Scan for the cell matching the given text and deliver its [x, y] coordinate at center. 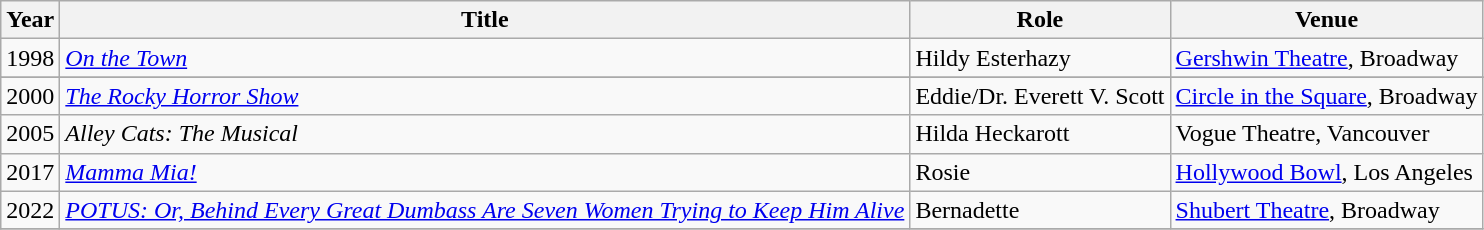
Rosie [1040, 172]
Title [485, 20]
On the Town [485, 58]
Hilda Heckarott [1040, 134]
Shubert Theatre, Broadway [1326, 210]
2017 [30, 172]
Role [1040, 20]
Mamma Mia! [485, 172]
2022 [30, 210]
2005 [30, 134]
Gershwin Theatre, Broadway [1326, 58]
Eddie/Dr. Everett V. Scott [1040, 96]
1998 [30, 58]
Year [30, 20]
2000 [30, 96]
POTUS: Or, Behind Every Great Dumbass Are Seven Women Trying to Keep Him Alive [485, 210]
Hollywood Bowl, Los Angeles [1326, 172]
Vogue Theatre, Vancouver [1326, 134]
Hildy Esterhazy [1040, 58]
Circle in the Square, Broadway [1326, 96]
Bernadette [1040, 210]
The Rocky Horror Show [485, 96]
Venue [1326, 20]
Alley Cats: The Musical [485, 134]
